Search for the cell housing the specified text and yield its [x, y] center coordinate. 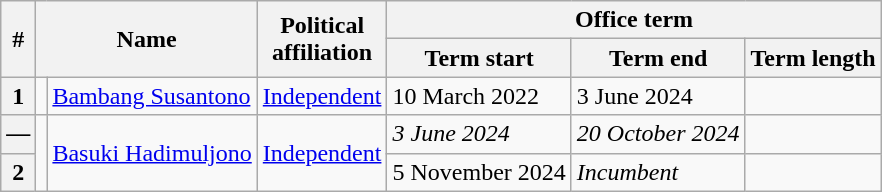
Bambang Susantono [152, 96]
Term length [813, 58]
1 [18, 96]
Incumbent [658, 172]
Politicalaffiliation [322, 39]
20 October 2024 [658, 134]
2 [18, 172]
10 March 2022 [479, 96]
Office term [634, 20]
— [18, 134]
Basuki Hadimuljono [152, 153]
# [18, 39]
Name [146, 39]
5 November 2024 [479, 172]
Term start [479, 58]
Term end [658, 58]
